Return the [x, y] coordinate for the center point of the cell that contains the specified text.  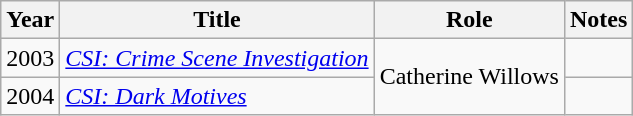
CSI: Dark Motives [217, 96]
Notes [598, 20]
Catherine Willows [469, 77]
Year [30, 20]
Role [469, 20]
2004 [30, 96]
CSI: Crime Scene Investigation [217, 58]
2003 [30, 58]
Title [217, 20]
